Provide the (x, y) coordinate of the cell's center where the given text is located.  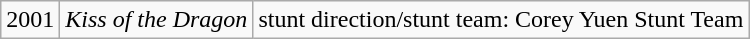
Kiss of the Dragon (156, 20)
stunt direction/stunt team: Corey Yuen Stunt Team (501, 20)
2001 (30, 20)
